Return [X, Y] of the center of cell containing provided text 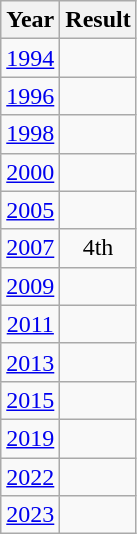
2009 [30, 286]
2015 [30, 400]
1996 [30, 96]
4th [98, 248]
2011 [30, 324]
2019 [30, 438]
2023 [30, 515]
2005 [30, 210]
1994 [30, 58]
Result [98, 20]
2000 [30, 172]
2022 [30, 477]
Year [30, 20]
1998 [30, 134]
2007 [30, 248]
2013 [30, 362]
